From the cell containing the given text, extract its center point as (X, Y) coordinate. 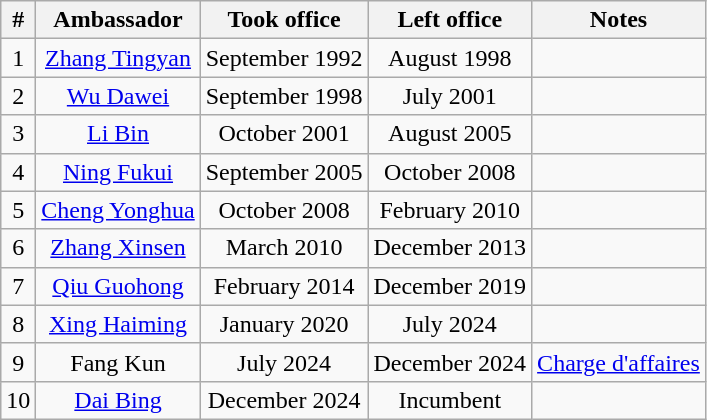
8 (18, 324)
Xing Haiming (118, 324)
9 (18, 362)
October 2001 (284, 134)
February 2010 (450, 210)
July 2001 (450, 96)
2 (18, 96)
6 (18, 248)
Wu Dawei (118, 96)
Li Bin (118, 134)
August 1998 (450, 58)
Ning Fukui (118, 172)
Fang Kun (118, 362)
Took office (284, 20)
September 2005 (284, 172)
Ambassador (118, 20)
Qiu Guohong (118, 286)
Notes (619, 20)
September 1992 (284, 58)
4 (18, 172)
1 (18, 58)
Zhang Tingyan (118, 58)
September 1998 (284, 96)
December 2019 (450, 286)
3 (18, 134)
Left office (450, 20)
August 2005 (450, 134)
# (18, 20)
February 2014 (284, 286)
December 2013 (450, 248)
5 (18, 210)
Zhang Xinsen (118, 248)
March 2010 (284, 248)
Cheng Yonghua (118, 210)
Dai Bing (118, 400)
Charge d'affaires (619, 362)
Incumbent (450, 400)
7 (18, 286)
January 2020 (284, 324)
10 (18, 400)
